Return the (x, y) coordinate for the center point of the cell that contains the specified text.  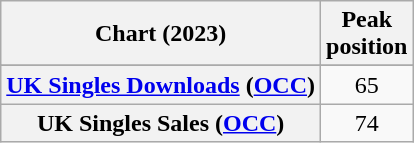
65 (367, 85)
Chart (2023) (161, 34)
74 (367, 123)
Peakposition (367, 34)
UK Singles Sales (OCC) (161, 123)
UK Singles Downloads (OCC) (161, 85)
